Identify which cell holds the provided text, then report its [x, y] central coordinate. 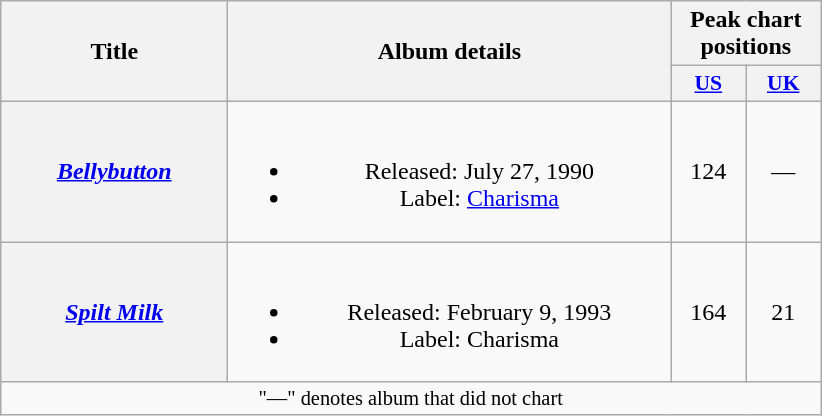
— [784, 171]
UK [784, 84]
Spilt Milk [114, 312]
Released: February 9, 1993Label: Charisma [450, 312]
Bellybutton [114, 171]
Peak chart positions [746, 34]
Title [114, 52]
124 [708, 171]
US [708, 84]
Released: July 27, 1990Label: Charisma [450, 171]
Album details [450, 52]
"—" denotes album that did not chart [411, 399]
164 [708, 312]
21 [784, 312]
